Detect which cell encompasses the target text, then output its (X, Y) center coordinate. 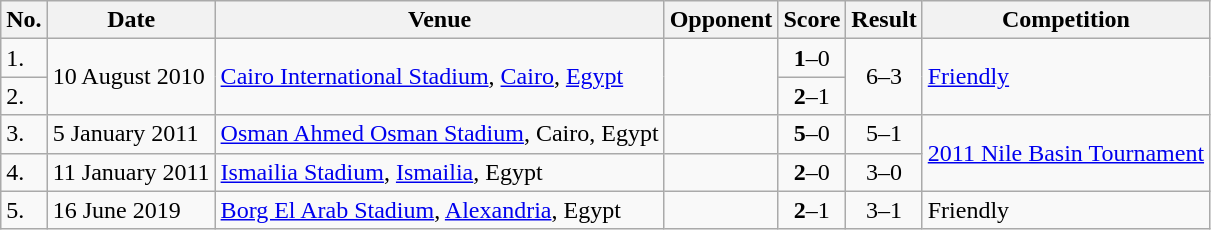
Competition (1066, 20)
10 August 2010 (131, 77)
2011 Nile Basin Tournament (1066, 153)
5–1 (884, 134)
16 June 2019 (131, 210)
11 January 2011 (131, 172)
2–0 (812, 172)
3–1 (884, 210)
1–0 (812, 58)
No. (24, 20)
Score (812, 20)
5–0 (812, 134)
Opponent (721, 20)
5. (24, 210)
Venue (440, 20)
2. (24, 96)
3. (24, 134)
Borg El Arab Stadium, Alexandria, Egypt (440, 210)
5 January 2011 (131, 134)
3–0 (884, 172)
Date (131, 20)
Ismailia Stadium, Ismailia, Egypt (440, 172)
Osman Ahmed Osman Stadium, Cairo, Egypt (440, 134)
Result (884, 20)
1. (24, 58)
4. (24, 172)
6–3 (884, 77)
Cairo International Stadium, Cairo, Egypt (440, 77)
